Output the (X, Y) coordinate of the center of the cell containing the given text.  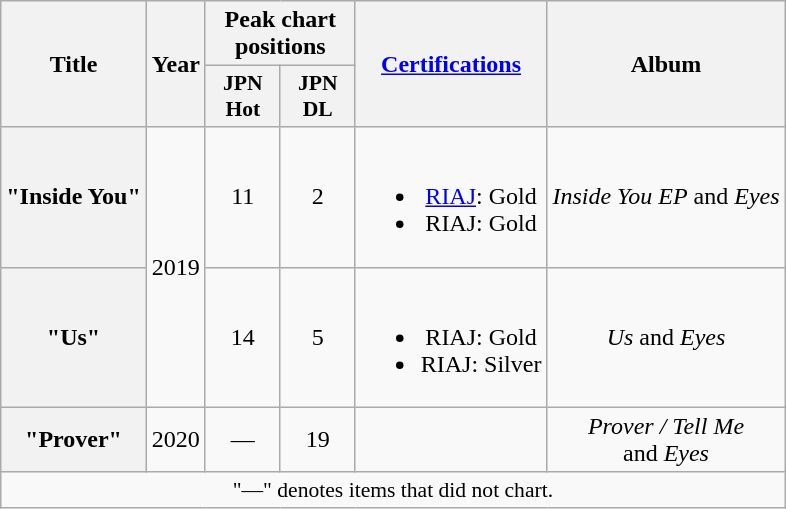
Inside You EP and Eyes (666, 197)
Album (666, 64)
19 (318, 440)
2019 (176, 267)
2020 (176, 440)
JPNDL (318, 96)
5 (318, 337)
Peak chart positions (280, 34)
11 (242, 197)
Certifications (451, 64)
JPNHot (242, 96)
RIAJ: Gold RIAJ: Silver (451, 337)
Us and Eyes (666, 337)
Year (176, 64)
14 (242, 337)
Prover / Tell Meand Eyes (666, 440)
Title (74, 64)
— (242, 440)
"Inside You" (74, 197)
RIAJ: Gold RIAJ: Gold (451, 197)
2 (318, 197)
"Prover" (74, 440)
"—" denotes items that did not chart. (393, 490)
"Us" (74, 337)
